Pinpoint the cell where the given text exists, returning its [X, Y] midpoint coordinate. 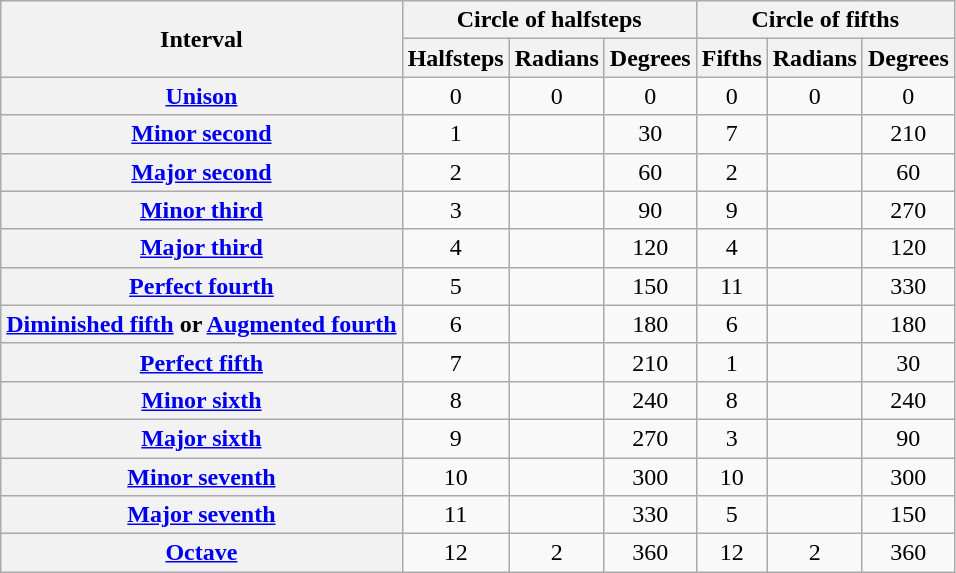
Minor second [202, 134]
Perfect fifth [202, 362]
Circle of halfsteps [549, 20]
Major seventh [202, 515]
Major second [202, 172]
Interval [202, 39]
Perfect fourth [202, 286]
Major sixth [202, 438]
Circle of fifths [825, 20]
Unison [202, 96]
Major third [202, 248]
Halfsteps [456, 58]
Minor third [202, 210]
Fifths [732, 58]
Minor sixth [202, 400]
Octave [202, 553]
Minor seventh [202, 477]
Diminished fifth or Augmented fourth [202, 324]
